Provide the (X, Y) coordinate of the cell's center where the given text is located.  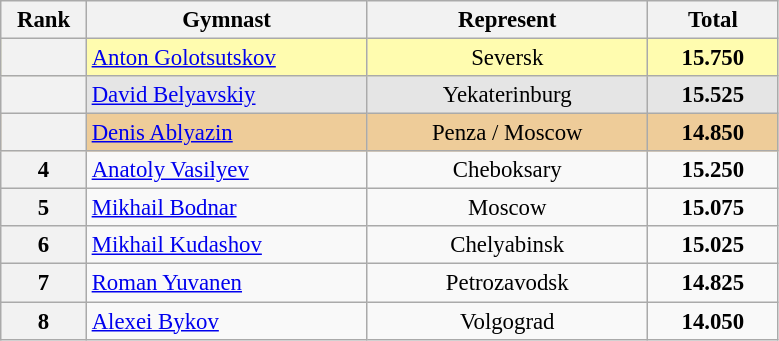
Represent (508, 20)
Anton Golotsutskov (226, 58)
Penza / Moscow (508, 133)
4 (44, 170)
Seversk (508, 58)
14.850 (714, 133)
15.750 (714, 58)
14.050 (714, 321)
15.525 (714, 95)
Rank (44, 20)
14.825 (714, 283)
Chelyabinsk (508, 245)
7 (44, 283)
8 (44, 321)
Cheboksary (508, 170)
Roman Yuvanen (226, 283)
Gymnast (226, 20)
Alexei Bykov (226, 321)
Moscow (508, 208)
6 (44, 245)
Mikhail Bodnar (226, 208)
5 (44, 208)
David Belyavskiy (226, 95)
Total (714, 20)
Denis Ablyazin (226, 133)
15.250 (714, 170)
15.025 (714, 245)
Mikhail Kudashov (226, 245)
15.075 (714, 208)
Volgograd (508, 321)
Anatoly Vasilyev (226, 170)
Petrozavodsk (508, 283)
Yekaterinburg (508, 95)
